From the cell containing the given text, extract its center point as (X, Y) coordinate. 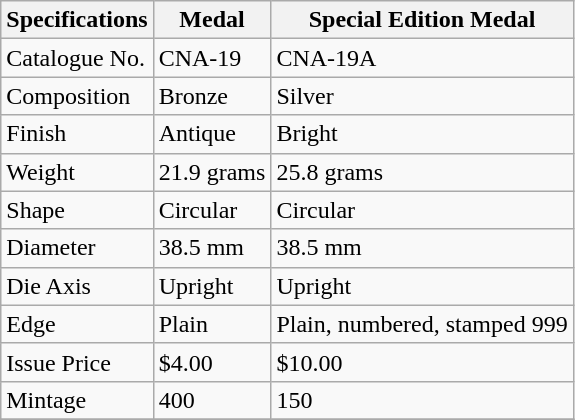
Antique (212, 134)
Catalogue No. (77, 58)
Mintage (77, 400)
Die Axis (77, 286)
400 (212, 400)
Bronze (212, 96)
Silver (422, 96)
Weight (77, 172)
Plain (212, 324)
Plain, numbered, stamped 999 (422, 324)
CNA-19A (422, 58)
Bright (422, 134)
$10.00 (422, 362)
Special Edition Medal (422, 20)
$4.00 (212, 362)
Issue Price (77, 362)
21.9 grams (212, 172)
Finish (77, 134)
Composition (77, 96)
Specifications (77, 20)
Medal (212, 20)
25.8 grams (422, 172)
150 (422, 400)
Diameter (77, 248)
Shape (77, 210)
Edge (77, 324)
CNA-19 (212, 58)
